From the cell containing the given text, extract its center point as [X, Y] coordinate. 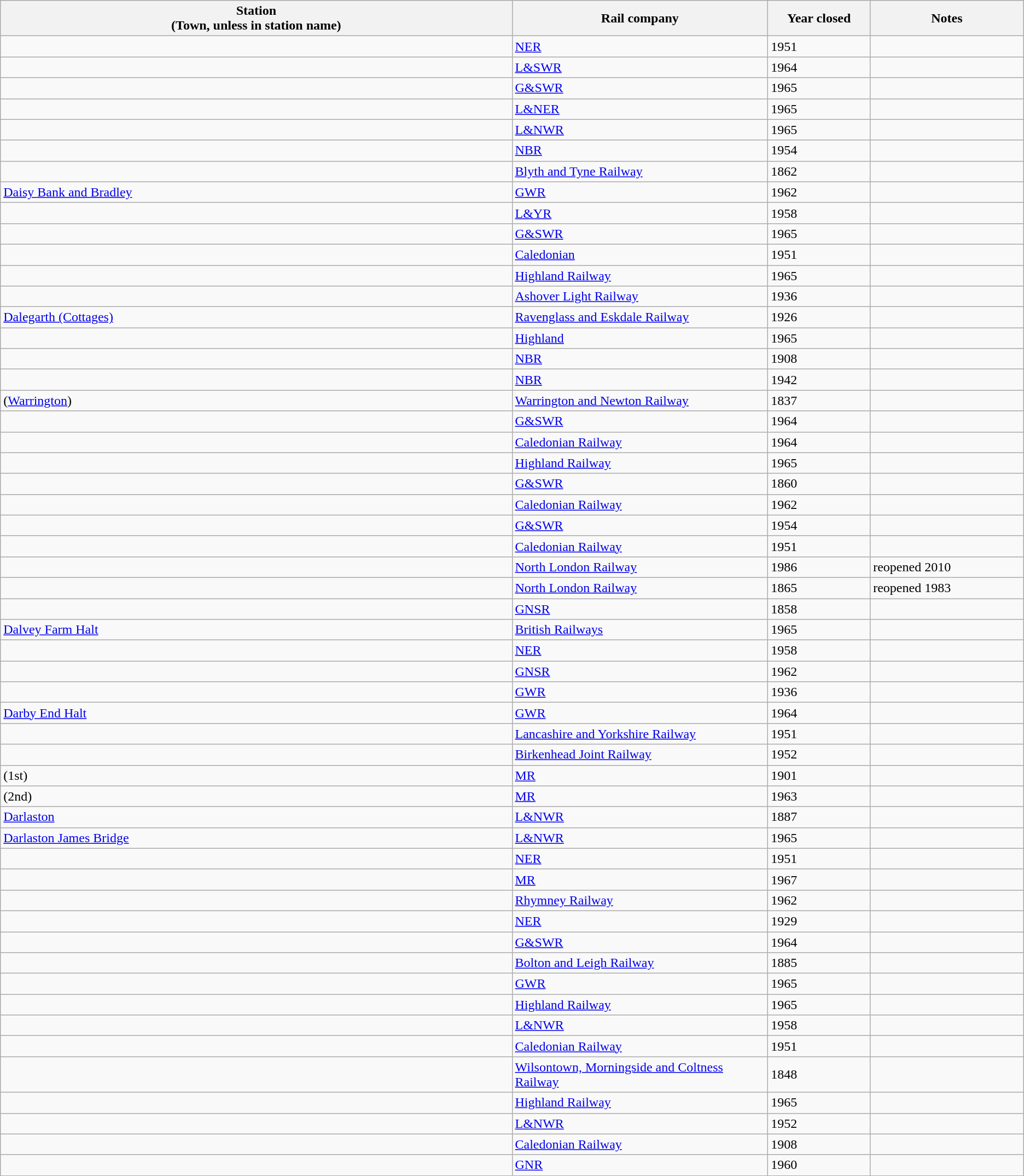
Birkenhead Joint Railway [640, 755]
1901 [819, 775]
Lancashire and Yorkshire Railway [640, 734]
GNR [640, 1165]
Daisy Bank and Bradley [256, 192]
Ravenglass and Eskdale Railway [640, 317]
Notes [947, 19]
reopened 2010 [947, 567]
1967 [819, 879]
1942 [819, 380]
Dalegarth (Cottages) [256, 317]
Station(Town, unless in station name) [256, 19]
Darlaston James Bridge [256, 838]
Ashover Light Railway [640, 297]
L&YR [640, 213]
Wilsontown, Morningside and Coltness Railway [640, 1075]
Darlaston [256, 817]
Dalvey Farm Halt [256, 630]
reopened 1983 [947, 588]
1887 [819, 817]
Darby End Halt [256, 713]
Year closed [819, 19]
Blyth and Tyne Railway [640, 171]
Warrington and Newton Railway [640, 401]
British Railways [640, 630]
Rhymney Railway [640, 900]
1963 [819, 796]
L&NER [640, 109]
1837 [819, 401]
Caledonian [640, 254]
1960 [819, 1165]
1862 [819, 171]
1929 [819, 921]
(2nd) [256, 796]
1865 [819, 588]
1860 [819, 484]
(1st) [256, 775]
Highland [640, 338]
1885 [819, 963]
Bolton and Leigh Railway [640, 963]
L&SWR [640, 67]
Rail company [640, 19]
(Warrington) [256, 401]
1848 [819, 1075]
1926 [819, 317]
1858 [819, 609]
1986 [819, 567]
